Capture the cell that displays the provided text and extract its [x, y] central coordinate. 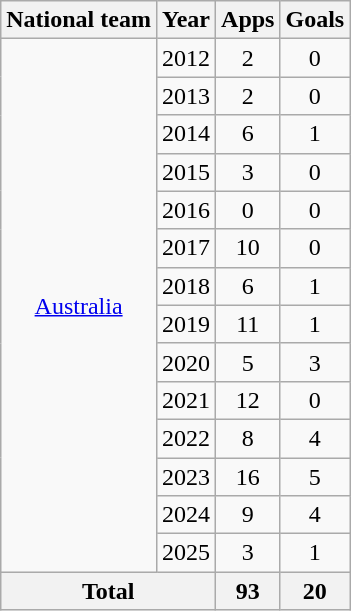
2015 [186, 172]
8 [248, 438]
Goals [315, 20]
2024 [186, 515]
2014 [186, 134]
20 [315, 591]
2020 [186, 362]
2018 [186, 286]
10 [248, 248]
2021 [186, 400]
2023 [186, 477]
2013 [186, 96]
2016 [186, 210]
16 [248, 477]
2012 [186, 58]
2025 [186, 553]
2017 [186, 248]
Australia [79, 306]
11 [248, 324]
12 [248, 400]
National team [79, 20]
2019 [186, 324]
93 [248, 591]
Year [186, 20]
2022 [186, 438]
Apps [248, 20]
Total [108, 591]
9 [248, 515]
